From the cell containing the given text, extract its center point as (x, y) coordinate. 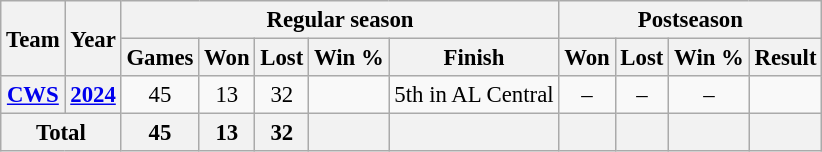
Total (61, 133)
Games (160, 58)
Regular season (340, 20)
CWS (33, 95)
Team (33, 38)
Finish (474, 58)
Year (93, 38)
2024 (93, 95)
Result (786, 58)
Postseason (690, 20)
5th in AL Central (474, 95)
